Return the [X, Y] coordinate for the center point of the cell that contains the specified text.  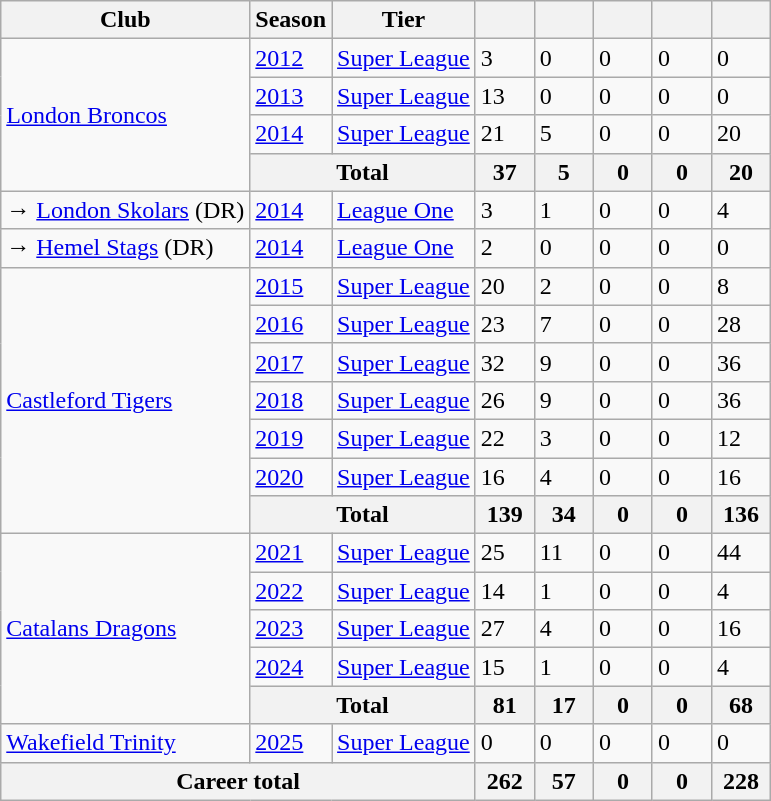
21 [504, 134]
2023 [291, 629]
26 [504, 400]
17 [564, 705]
2015 [291, 286]
81 [504, 705]
22 [504, 438]
25 [504, 553]
68 [740, 705]
139 [504, 515]
15 [504, 667]
2024 [291, 667]
2017 [291, 362]
Tier [404, 20]
Season [291, 20]
27 [504, 629]
London Broncos [126, 115]
2013 [291, 96]
→ Hemel Stags (DR) [126, 248]
12 [740, 438]
2021 [291, 553]
11 [564, 553]
14 [504, 591]
Club [126, 20]
Catalans Dragons [126, 629]
7 [564, 324]
34 [564, 515]
228 [740, 781]
262 [504, 781]
Wakefield Trinity [126, 743]
13 [504, 96]
32 [504, 362]
2020 [291, 477]
Career total [238, 781]
2016 [291, 324]
Castleford Tigers [126, 400]
57 [564, 781]
2022 [291, 591]
2012 [291, 58]
2025 [291, 743]
44 [740, 553]
2018 [291, 400]
23 [504, 324]
37 [504, 172]
28 [740, 324]
2019 [291, 438]
8 [740, 286]
136 [740, 515]
→ London Skolars (DR) [126, 210]
